Pinpoint the cell where the given text exists, returning its (x, y) midpoint coordinate. 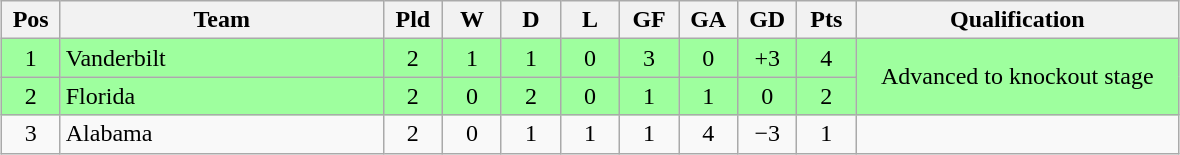
Pld (412, 20)
GA (708, 20)
Advanced to knockout stage (1018, 77)
D (530, 20)
−3 (768, 134)
GD (768, 20)
Florida (222, 96)
L (590, 20)
Pts (826, 20)
Team (222, 20)
GF (650, 20)
Pos (30, 20)
Alabama (222, 134)
W (472, 20)
+3 (768, 58)
Qualification (1018, 20)
Vanderbilt (222, 58)
